Capture the cell that displays the provided text and extract its [x, y] central coordinate. 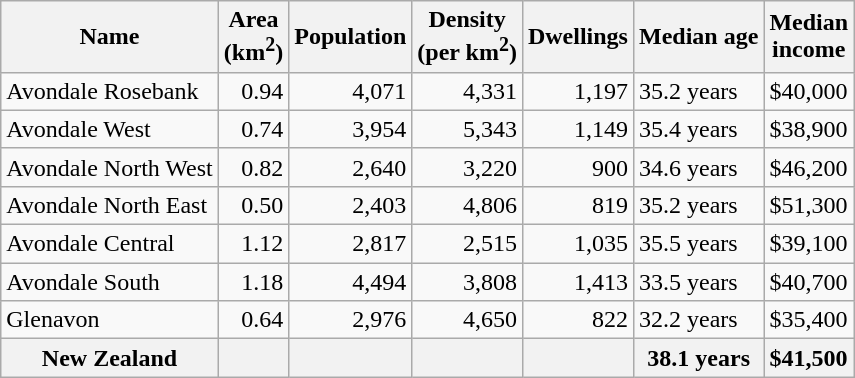
Avondale South [110, 282]
900 [578, 167]
34.6 years [698, 167]
$38,900 [809, 129]
35.5 years [698, 244]
3,954 [350, 129]
Avondale North West [110, 167]
Area(km2) [253, 37]
$39,100 [809, 244]
1,197 [578, 91]
5,343 [468, 129]
$40,000 [809, 91]
Dwellings [578, 37]
1.18 [253, 282]
2,817 [350, 244]
$40,700 [809, 282]
33.5 years [698, 282]
Avondale North East [110, 205]
4,331 [468, 91]
3,808 [468, 282]
$46,200 [809, 167]
Medianincome [809, 37]
2,976 [350, 320]
1.12 [253, 244]
0.82 [253, 167]
2,640 [350, 167]
0.50 [253, 205]
1,149 [578, 129]
819 [578, 205]
Density(per km2) [468, 37]
3,220 [468, 167]
822 [578, 320]
4,071 [350, 91]
$41,500 [809, 358]
0.64 [253, 320]
2,515 [468, 244]
4,806 [468, 205]
$35,400 [809, 320]
2,403 [350, 205]
$51,300 [809, 205]
New Zealand [110, 358]
Median age [698, 37]
32.2 years [698, 320]
0.74 [253, 129]
Name [110, 37]
Avondale Rosebank [110, 91]
4,650 [468, 320]
38.1 years [698, 358]
0.94 [253, 91]
4,494 [350, 282]
Avondale West [110, 129]
35.4 years [698, 129]
Glenavon [110, 320]
1,035 [578, 244]
1,413 [578, 282]
Population [350, 37]
Avondale Central [110, 244]
